Determine the (X, Y) coordinate at the center of the cell enclosing the given text.  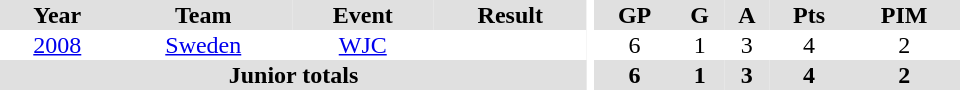
Result (511, 15)
Team (204, 15)
GP (635, 15)
PIM (904, 15)
A (747, 15)
WJC (363, 45)
Event (363, 15)
Pts (810, 15)
Year (58, 15)
2008 (58, 45)
Sweden (204, 45)
G (700, 15)
Junior totals (294, 75)
